Return the (X, Y) coordinate for the center point of the cell that contains the specified text.  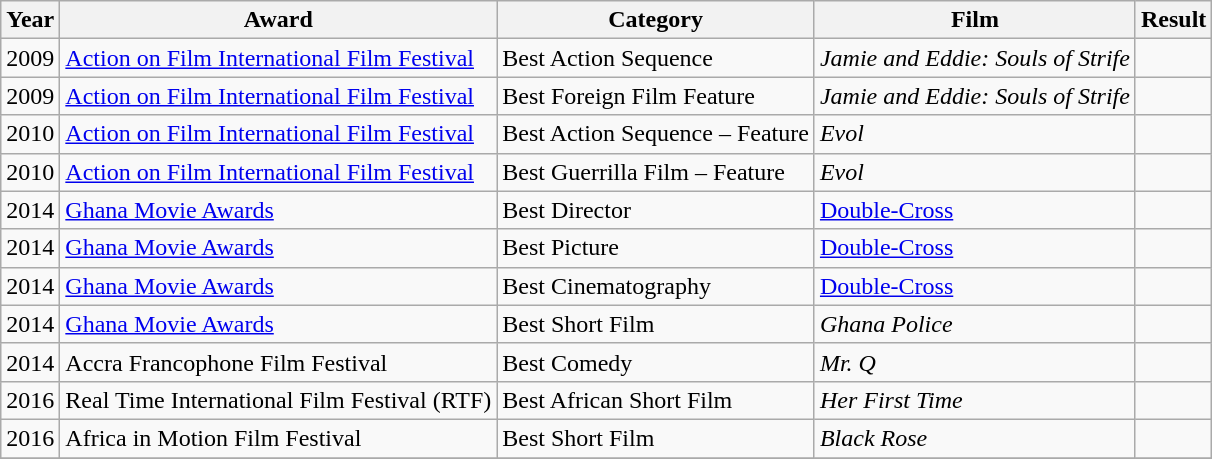
Ghana Police (974, 324)
Africa in Motion Film Festival (278, 438)
Category (656, 20)
Best Guerrilla Film – Feature (656, 172)
Her First Time (974, 400)
Accra Francophone Film Festival (278, 362)
Best Director (656, 210)
Real Time International Film Festival (RTF) (278, 400)
Result (1173, 20)
Best Action Sequence – Feature (656, 134)
Black Rose (974, 438)
Award (278, 20)
Best Cinematography (656, 286)
Best Foreign Film Feature (656, 96)
Best African Short Film (656, 400)
Year (30, 20)
Best Picture (656, 248)
Film (974, 20)
Best Comedy (656, 362)
Best Action Sequence (656, 58)
Mr. Q (974, 362)
